Identify which cell holds the provided text, then report its [x, y] central coordinate. 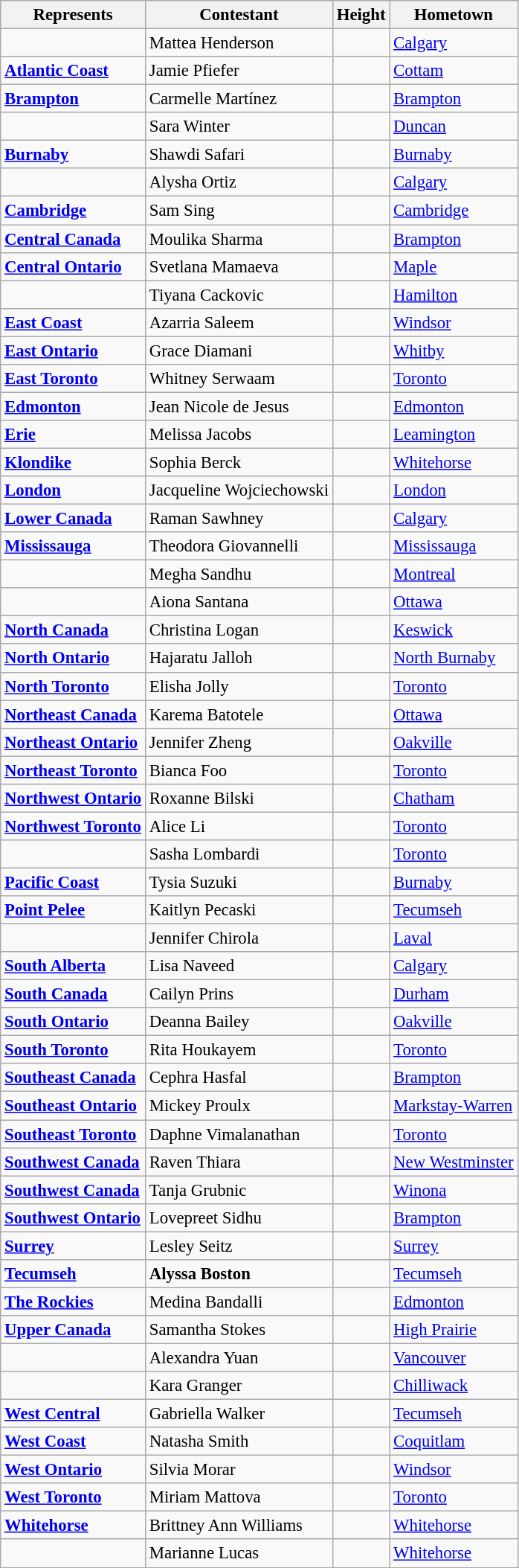
Daphne Vimalanathan [239, 1134]
Gabriella Walker [239, 1414]
Northwest Toronto [73, 826]
Sophia Berck [239, 462]
Sam Sing [239, 211]
Laval [454, 938]
Jean Nicole de Jesus [239, 406]
Cephra Hasfal [239, 1078]
Azarria Saleem [239, 322]
Melissa Jacobs [239, 435]
Shawdi Safari [239, 155]
Northeast Canada [73, 714]
Aiona Santana [239, 602]
Lower Canada [73, 519]
Duncan [454, 127]
Represents [73, 15]
Sasha Lombardi [239, 854]
Keswick [454, 630]
Northwest Ontario [73, 799]
Klondike [73, 462]
Raman Sawhney [239, 519]
Southeast Ontario [73, 1106]
Tiyana Cackovic [239, 295]
Southeast Canada [73, 1078]
South Toronto [73, 1050]
Contestant [239, 15]
Roxanne Bilski [239, 799]
Upper Canada [73, 1330]
Cailyn Prins [239, 994]
Marianne Lucas [239, 1554]
Maple [454, 266]
Southeast Toronto [73, 1134]
Silvia Morar [239, 1470]
Whitney Serwaam [239, 379]
Miriam Mattova [239, 1497]
Grace Diamani [239, 351]
Chatham [454, 799]
South Canada [73, 994]
Height [361, 15]
Samantha Stokes [239, 1330]
Chilliwack [454, 1386]
Vancouver [454, 1357]
Karema Batotele [239, 714]
West Central [73, 1414]
Coquitlam [454, 1441]
Hamilton [454, 295]
Jennifer Chirola [239, 938]
Theodora Giovannelli [239, 546]
Southwest Ontario [73, 1217]
Alysha Ortiz [239, 182]
Hometown [454, 15]
Kara Granger [239, 1386]
Winona [454, 1190]
Point Pelee [73, 910]
Elisha Jolly [239, 686]
Bianca Foo [239, 770]
Sara Winter [239, 127]
South Alberta [73, 966]
Tysia Suzuki [239, 882]
Alyssa Boston [239, 1274]
North Toronto [73, 686]
Tanja Grubnic [239, 1190]
Hajaratu Jalloh [239, 659]
North Canada [73, 630]
Moulika Sharma [239, 239]
Raven Thiara [239, 1162]
North Burnaby [454, 659]
West Ontario [73, 1470]
East Coast [73, 322]
Markstay-Warren [454, 1106]
Lisa Naveed [239, 966]
Svetlana Mamaeva [239, 266]
Lesley Seitz [239, 1246]
Leamington [454, 435]
Whitby [454, 351]
West Coast [73, 1441]
Alexandra Yuan [239, 1357]
Brittney Ann Williams [239, 1526]
Northeast Toronto [73, 770]
New Westminster [454, 1162]
Central Ontario [73, 266]
Medina Bandalli [239, 1302]
Lovepreet Sidhu [239, 1217]
Montreal [454, 575]
Kaitlyn Pecaski [239, 910]
Mattea Henderson [239, 43]
North Ontario [73, 659]
Deanna Bailey [239, 1022]
Northeast Ontario [73, 742]
Jacqueline Wojciechowski [239, 490]
Central Canada [73, 239]
Erie [73, 435]
Atlantic Coast [73, 71]
South Ontario [73, 1022]
Cottam [454, 71]
Carmelle Martínez [239, 99]
Durham [454, 994]
The Rockies [73, 1302]
Christina Logan [239, 630]
Jennifer Zheng [239, 742]
Rita Houkayem [239, 1050]
High Prairie [454, 1330]
Mickey Proulx [239, 1106]
Megha Sandhu [239, 575]
Natasha Smith [239, 1441]
East Toronto [73, 379]
West Toronto [73, 1497]
Alice Li [239, 826]
Pacific Coast [73, 882]
Jamie Pfiefer [239, 71]
East Ontario [73, 351]
